Return the [x, y] coordinate for the center point of the cell that contains the specified text.  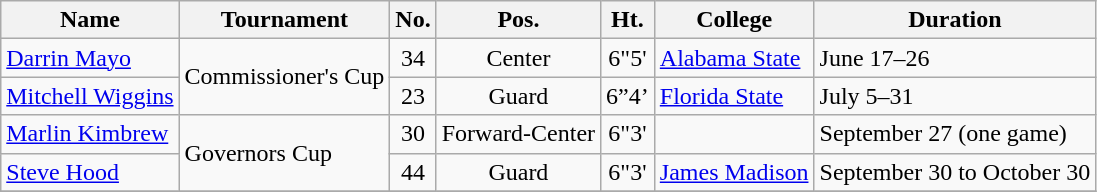
Governors Cup [284, 153]
Tournament [284, 20]
Forward-Center [518, 134]
44 [413, 172]
June 17–26 [955, 58]
Duration [955, 20]
September 27 (one game) [955, 134]
6”4’ [628, 96]
James Madison [734, 172]
Name [90, 20]
34 [413, 58]
30 [413, 134]
Steve Hood [90, 172]
College [734, 20]
Mitchell Wiggins [90, 96]
No. [413, 20]
September 30 to October 30 [955, 172]
6"5' [628, 58]
23 [413, 96]
Pos. [518, 20]
Darrin Mayo [90, 58]
July 5–31 [955, 96]
Florida State [734, 96]
Alabama State [734, 58]
Commissioner's Cup [284, 77]
Center [518, 58]
Marlin Kimbrew [90, 134]
Ht. [628, 20]
